Extract the (x, y) coordinate from the center of the cell holding the provided text.  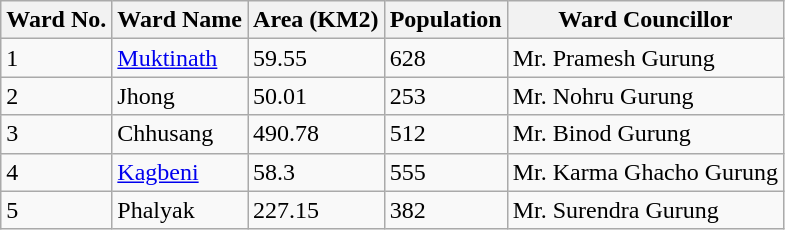
490.78 (316, 134)
59.55 (316, 58)
382 (446, 210)
Area (KM2) (316, 20)
227.15 (316, 210)
Population (446, 20)
50.01 (316, 96)
Mr. Karma Ghacho Gurung (645, 172)
628 (446, 58)
Chhusang (180, 134)
Mr. Nohru Gurung (645, 96)
Ward Name (180, 20)
4 (56, 172)
Ward No. (56, 20)
Jhong (180, 96)
Kagbeni (180, 172)
3 (56, 134)
512 (446, 134)
Mr. Surendra Gurung (645, 210)
Mr. Pramesh Gurung (645, 58)
Ward Councillor (645, 20)
5 (56, 210)
555 (446, 172)
Muktinath (180, 58)
253 (446, 96)
58.3 (316, 172)
Phalyak (180, 210)
1 (56, 58)
Mr. Binod Gurung (645, 134)
2 (56, 96)
